Scan for the cell matching the given text and deliver its (x, y) coordinate at center. 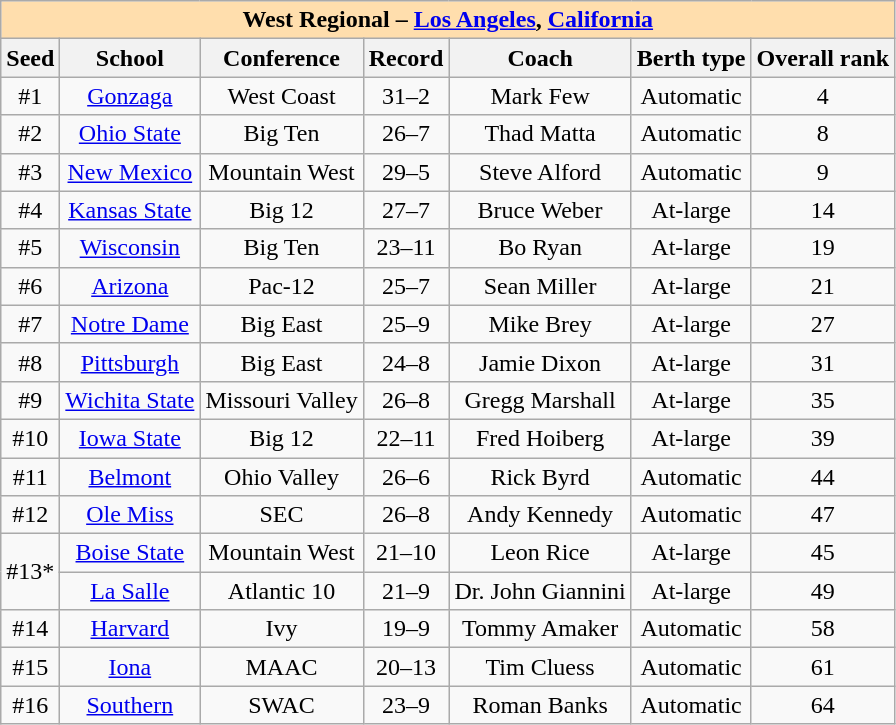
#14 (30, 629)
#3 (30, 172)
Wichita State (130, 400)
Thad Matta (540, 134)
31–2 (406, 96)
#15 (30, 667)
School (130, 58)
19 (823, 248)
22–11 (406, 438)
35 (823, 400)
Conference (282, 58)
Seed (30, 58)
23–9 (406, 705)
26–7 (406, 134)
Ivy (282, 629)
Jamie Dixon (540, 362)
Sean Miller (540, 286)
9 (823, 172)
Mark Few (540, 96)
#8 (30, 362)
MAAC (282, 667)
20–13 (406, 667)
#2 (30, 134)
Steve Alford (540, 172)
61 (823, 667)
Missouri Valley (282, 400)
14 (823, 210)
21–9 (406, 591)
#16 (30, 705)
24–8 (406, 362)
Overall rank (823, 58)
West Regional – Los Angeles, California (448, 20)
Harvard (130, 629)
25–7 (406, 286)
#5 (30, 248)
Mike Brey (540, 324)
Southern (130, 705)
Gregg Marshall (540, 400)
49 (823, 591)
Gonzaga (130, 96)
29–5 (406, 172)
Tommy Amaker (540, 629)
58 (823, 629)
Atlantic 10 (282, 591)
64 (823, 705)
23–11 (406, 248)
Belmont (130, 477)
21–10 (406, 553)
39 (823, 438)
Rick Byrd (540, 477)
#6 (30, 286)
La Salle (130, 591)
Ohio Valley (282, 477)
#9 (30, 400)
47 (823, 515)
#12 (30, 515)
25–9 (406, 324)
26–6 (406, 477)
19–9 (406, 629)
27 (823, 324)
New Mexico (130, 172)
Bruce Weber (540, 210)
Iowa State (130, 438)
#1 (30, 96)
Coach (540, 58)
Arizona (130, 286)
Leon Rice (540, 553)
Dr. John Giannini (540, 591)
#4 (30, 210)
Wisconsin (130, 248)
West Coast (282, 96)
Ole Miss (130, 515)
4 (823, 96)
27–7 (406, 210)
#13* (30, 572)
Boise State (130, 553)
Fred Hoiberg (540, 438)
44 (823, 477)
Notre Dame (130, 324)
#11 (30, 477)
Pac-12 (282, 286)
21 (823, 286)
Kansas State (130, 210)
Roman Banks (540, 705)
#10 (30, 438)
Bo Ryan (540, 248)
Iona (130, 667)
Ohio State (130, 134)
8 (823, 134)
Berth type (691, 58)
SEC (282, 515)
45 (823, 553)
SWAC (282, 705)
Tim Cluess (540, 667)
#7 (30, 324)
Andy Kennedy (540, 515)
Record (406, 58)
31 (823, 362)
Pittsburgh (130, 362)
